For the text-containing cell, return its midpoint in [x, y] coordinate format. 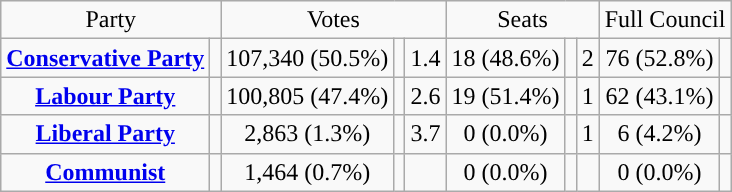
2.6 [426, 96]
Seats [522, 20]
Communist [106, 172]
Full Council [665, 20]
Party [111, 20]
18 (48.6%) [506, 58]
76 (52.8%) [660, 58]
100,805 (47.4%) [308, 96]
1,464 (0.7%) [308, 172]
107,340 (50.5%) [308, 58]
2,863 (1.3%) [308, 134]
Liberal Party [106, 134]
Labour Party [106, 96]
2 [588, 58]
Conservative Party [106, 58]
Votes [334, 20]
19 (51.4%) [506, 96]
62 (43.1%) [660, 96]
6 (4.2%) [660, 134]
3.7 [426, 134]
1.4 [426, 58]
